Search for the cell housing the specified text and yield its [x, y] center coordinate. 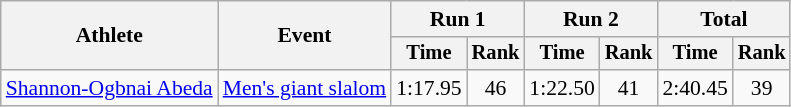
1:22.50 [562, 88]
Event [305, 36]
41 [629, 88]
Total [724, 19]
1:17.95 [428, 88]
2:40.45 [694, 88]
Run 2 [590, 19]
Run 1 [458, 19]
46 [496, 88]
Shannon-Ogbnai Abeda [110, 88]
Men's giant slalom [305, 88]
Athlete [110, 36]
39 [762, 88]
